Return the (X, Y) coordinate for the center point of the cell that contains the specified text.  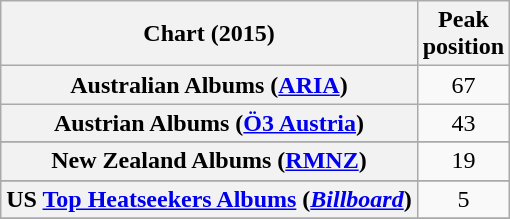
New Zealand Albums (RMNZ) (209, 161)
Peakposition (463, 34)
Austrian Albums (Ö3 Austria) (209, 123)
43 (463, 123)
US Top Heatseekers Albums (Billboard) (209, 199)
67 (463, 85)
5 (463, 199)
Chart (2015) (209, 34)
19 (463, 161)
Australian Albums (ARIA) (209, 85)
